Scan for the cell matching the given text and deliver its (X, Y) coordinate at center. 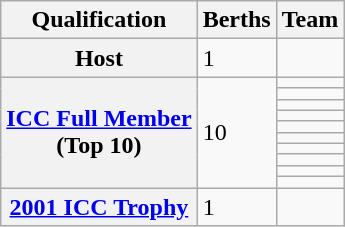
ICC Full Member(Top 10) (99, 132)
Qualification (99, 20)
Host (99, 58)
Berths (236, 20)
10 (236, 132)
2001 ICC Trophy (99, 207)
Team (310, 20)
